Provide the (x, y) coordinate of the cell's center where the given text is located.  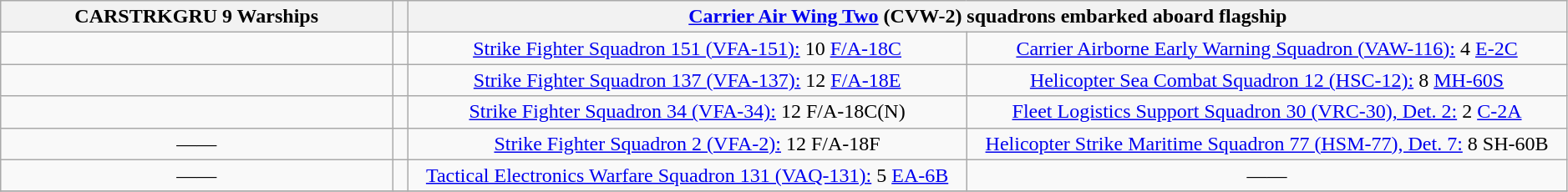
Carrier Air Wing Two (CVW-2) squadrons embarked aboard flagship (987, 17)
Tactical Electronics Warfare Squadron 131 (VAQ-131): 5 EA-6B (687, 175)
Strike Fighter Squadron 151 (VFA-151): 10 F/A-18C (687, 48)
Strike Fighter Squadron 2 (VFA-2): 12 F/A-18F (687, 144)
Strike Fighter Squadron 34 (VFA-34): 12 F/A-18C(N) (687, 112)
Helicopter Sea Combat Squadron 12 (HSC-12): 8 MH-60S (1267, 80)
Fleet Logistics Support Squadron 30 (VRC-30), Det. 2: 2 C-2A (1267, 112)
CARSTRKGRU 9 Warships (197, 17)
Carrier Airborne Early Warning Squadron (VAW-116): 4 E-2C (1267, 48)
Helicopter Strike Maritime Squadron 77 (HSM-77), Det. 7: 8 SH-60B (1267, 144)
Strike Fighter Squadron 137 (VFA-137): 12 F/A-18E (687, 80)
